Provide the [x, y] coordinate of the cell's center where the given text is located.  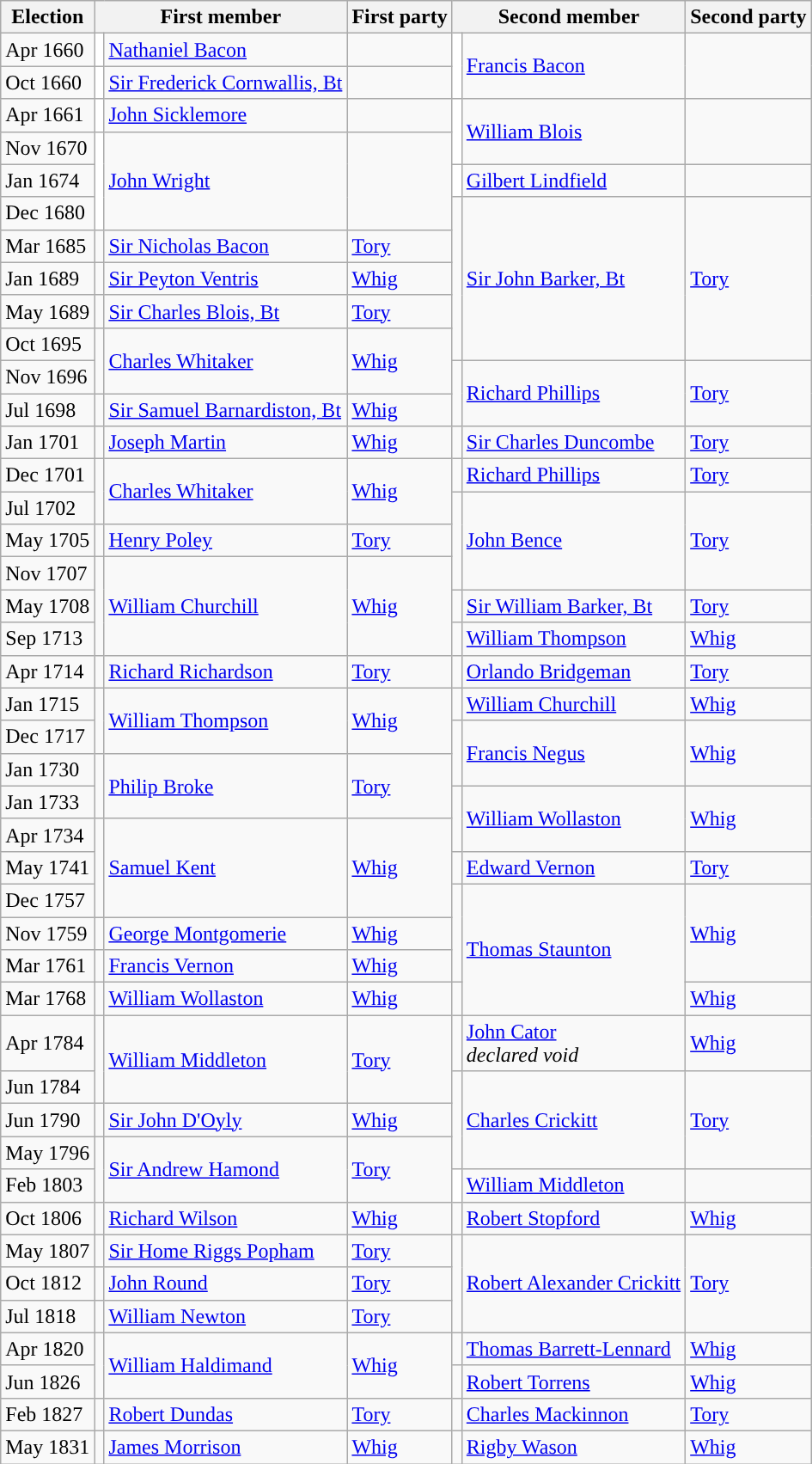
Oct 1660 [48, 83]
Dec 1701 [48, 475]
Jan 1730 [48, 769]
Apr 1661 [48, 115]
Jan 1689 [48, 279]
Jun 1790 [48, 1120]
First member [221, 17]
Jul 1702 [48, 508]
Sir Charles Duncombe [573, 443]
Jun 1826 [48, 1381]
Thomas Barrett-Lennard [573, 1349]
Richard Richardson [225, 671]
Nov 1696 [48, 377]
May 1705 [48, 541]
Nov 1707 [48, 573]
Edward Vernon [573, 867]
Francis Negus [573, 753]
Robert Torrens [573, 1381]
Mar 1768 [48, 999]
George Montgomerie [225, 933]
Jul 1818 [48, 1316]
Apr 1714 [48, 671]
John Sicklemore [225, 115]
Dec 1717 [48, 737]
James Morrison [225, 1447]
May 1796 [48, 1153]
Thomas Staunton [573, 949]
Francis Bacon [573, 66]
Robert Alexander Crickitt [573, 1283]
William Newton [225, 1316]
Feb 1827 [48, 1414]
Nov 1670 [48, 148]
Apr 1784 [48, 1044]
Nov 1759 [48, 933]
Jan 1715 [48, 704]
Rigby Wason [573, 1447]
John Bence [573, 541]
Robert Stopford [573, 1218]
Mar 1685 [48, 246]
Philip Broke [225, 786]
Jan 1701 [48, 443]
First party [400, 17]
Oct 1806 [48, 1218]
John Round [225, 1283]
Charles Crickitt [573, 1120]
Orlando Bridgeman [573, 671]
Sir Charles Blois, Bt [225, 311]
Nathaniel Bacon [225, 50]
Sir Andrew Hamond [225, 1169]
Sir Frederick Cornwallis, Bt [225, 83]
Mar 1761 [48, 966]
Samuel Kent [225, 867]
Dec 1680 [48, 213]
Oct 1695 [48, 344]
Robert Dundas [225, 1414]
Apr 1734 [48, 835]
Jul 1698 [48, 410]
Apr 1660 [48, 50]
Sir John Barker, Bt [573, 279]
Sep 1713 [48, 639]
Henry Poley [225, 541]
William Blois [573, 132]
Sir William Barker, Bt [573, 606]
Joseph Martin [225, 443]
May 1708 [48, 606]
William Haldimand [225, 1365]
Sir Peyton Ventris [225, 279]
Election [48, 17]
Oct 1812 [48, 1283]
Francis Vernon [225, 966]
Jun 1784 [48, 1087]
Richard Wilson [225, 1218]
Feb 1803 [48, 1185]
May 1807 [48, 1251]
Gilbert Lindfield [573, 181]
Sir Nicholas Bacon [225, 246]
Charles Mackinnon [573, 1414]
John Cator declared void [573, 1044]
Sir John D'Oyly [225, 1120]
May 1741 [48, 867]
Sir Samuel Barnardiston, Bt [225, 410]
Sir Home Riggs Popham [225, 1251]
Dec 1757 [48, 900]
May 1831 [48, 1447]
Jan 1674 [48, 181]
Second party [748, 17]
Second member [569, 17]
Jan 1733 [48, 802]
Apr 1820 [48, 1349]
May 1689 [48, 311]
John Wright [225, 181]
